Return (X, Y) of the center of cell containing provided text 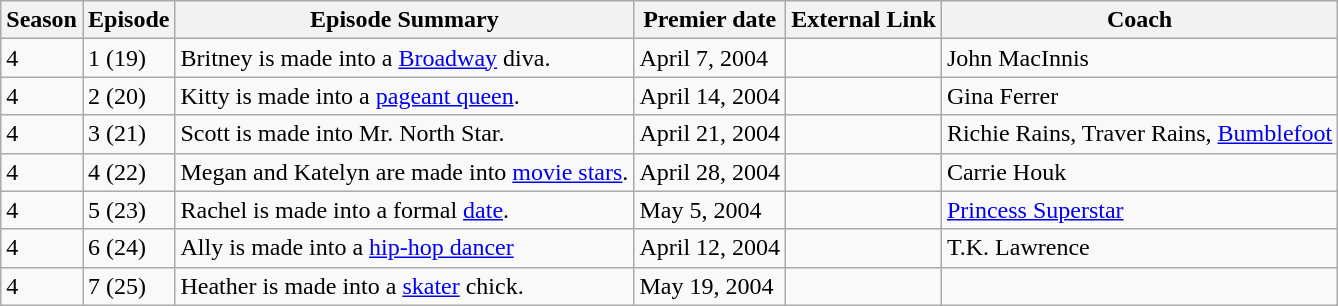
Coach (1139, 20)
Princess Superstar (1139, 210)
John MacInnis (1139, 58)
2 (20) (128, 96)
6 (24) (128, 248)
Scott is made into Mr. North Star. (404, 134)
T.K. Lawrence (1139, 248)
Richie Rains, Traver Rains, Bumblefoot (1139, 134)
Episode Summary (404, 20)
April 28, 2004 (710, 172)
3 (21) (128, 134)
4 (22) (128, 172)
April 12, 2004 (710, 248)
Season (42, 20)
April 21, 2004 (710, 134)
5 (23) (128, 210)
Rachel is made into a formal date. (404, 210)
Episode (128, 20)
April 14, 2004 (710, 96)
May 19, 2004 (710, 286)
Kitty is made into a pageant queen. (404, 96)
7 (25) (128, 286)
April 7, 2004 (710, 58)
Britney is made into a Broadway diva. (404, 58)
Heather is made into a skater chick. (404, 286)
Gina Ferrer (1139, 96)
May 5, 2004 (710, 210)
External Link (864, 20)
Premier date (710, 20)
1 (19) (128, 58)
Ally is made into a hip-hop dancer (404, 248)
Carrie Houk (1139, 172)
Megan and Katelyn are made into movie stars. (404, 172)
